Provide the (X, Y) coordinate of the cell's center where the given text is located.  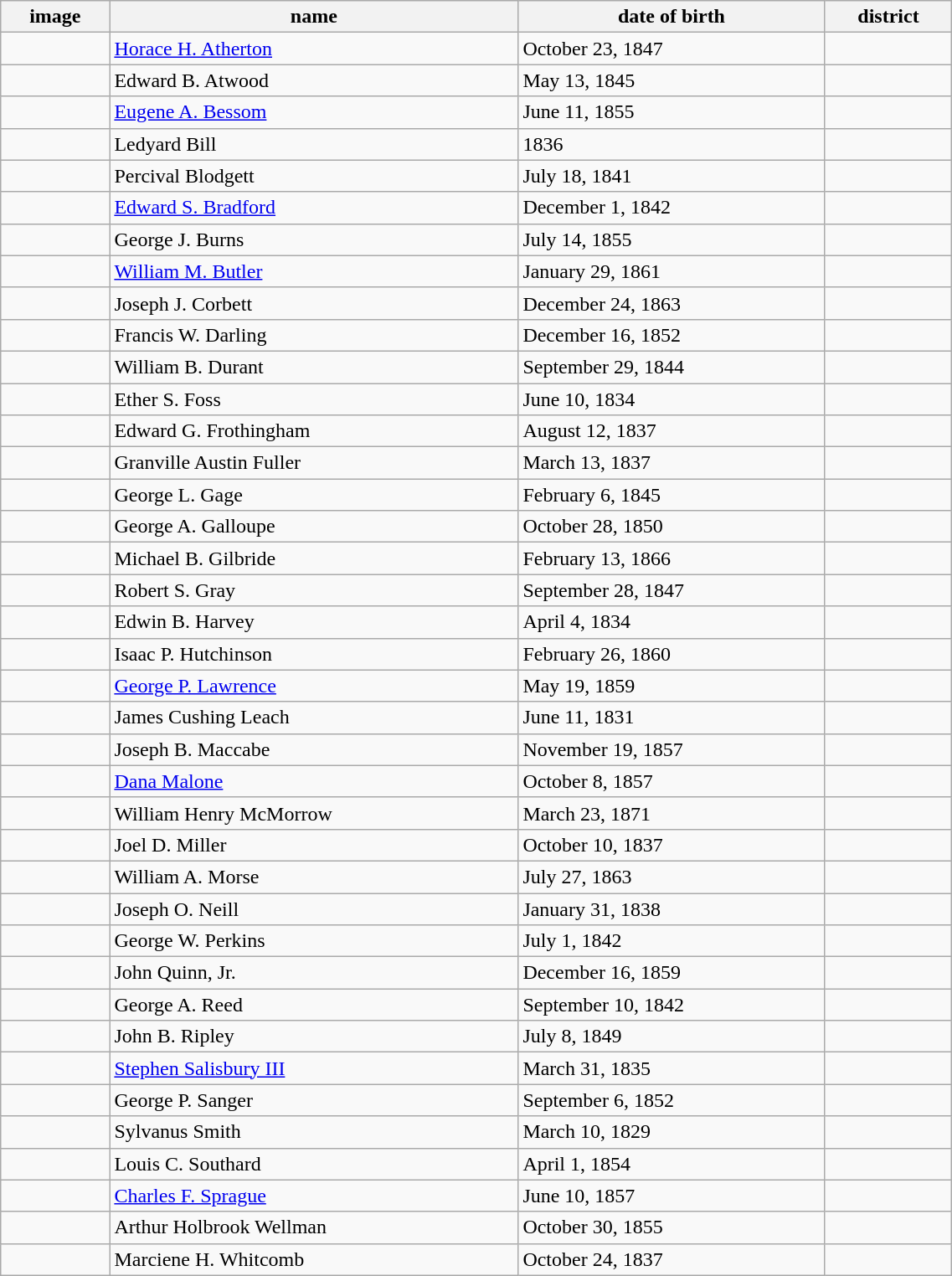
April 1, 1854 (672, 1164)
September 6, 1852 (672, 1100)
June 10, 1857 (672, 1196)
Robert S. Gray (314, 590)
Edward B. Atwood (314, 80)
Edward S. Bradford (314, 208)
July 27, 1863 (672, 877)
Joseph O. Neill (314, 908)
July 8, 1849 (672, 1037)
October 24, 1837 (672, 1259)
Michael B. Gilbride (314, 558)
John Quinn, Jr. (314, 973)
September 28, 1847 (672, 590)
Dana Malone (314, 781)
April 4, 1834 (672, 622)
December 24, 1863 (672, 303)
Stephen Salisbury III (314, 1068)
May 19, 1859 (672, 686)
February 6, 1845 (672, 495)
image (55, 17)
Louis C. Southard (314, 1164)
March 10, 1829 (672, 1132)
Joseph B. Maccabe (314, 749)
July 14, 1855 (672, 239)
Edward G. Frothingham (314, 431)
July 18, 1841 (672, 176)
James Cushing Leach (314, 718)
May 13, 1845 (672, 80)
name (314, 17)
George A. Galloupe (314, 527)
October 10, 1837 (672, 845)
March 23, 1871 (672, 813)
Edwin B. Harvey (314, 622)
August 12, 1837 (672, 431)
1836 (672, 144)
date of birth (672, 17)
Eugene A. Bessom (314, 112)
November 19, 1857 (672, 749)
George A. Reed (314, 1005)
February 13, 1866 (672, 558)
John B. Ripley (314, 1037)
Joseph J. Corbett (314, 303)
December 16, 1852 (672, 335)
George J. Burns (314, 239)
September 29, 1844 (672, 367)
March 31, 1835 (672, 1068)
June 11, 1831 (672, 718)
Francis W. Darling (314, 335)
Isaac P. Hutchinson (314, 654)
Marciene H. Whitcomb (314, 1259)
district (888, 17)
December 16, 1859 (672, 973)
Charles F. Sprague (314, 1196)
January 29, 1861 (672, 271)
Ether S. Foss (314, 399)
George W. Perkins (314, 941)
June 11, 1855 (672, 112)
George P. Sanger (314, 1100)
February 26, 1860 (672, 654)
September 10, 1842 (672, 1005)
Ledyard Bill (314, 144)
October 23, 1847 (672, 49)
October 8, 1857 (672, 781)
George P. Lawrence (314, 686)
Horace H. Atherton (314, 49)
Granville Austin Fuller (314, 463)
Joel D. Miller (314, 845)
George L. Gage (314, 495)
January 31, 1838 (672, 908)
Arthur Holbrook Wellman (314, 1227)
March 13, 1837 (672, 463)
William A. Morse (314, 877)
William B. Durant (314, 367)
October 30, 1855 (672, 1227)
July 1, 1842 (672, 941)
October 28, 1850 (672, 527)
June 10, 1834 (672, 399)
Percival Blodgett (314, 176)
William M. Butler (314, 271)
December 1, 1842 (672, 208)
Sylvanus Smith (314, 1132)
William Henry McMorrow (314, 813)
